Determine the [X, Y] coordinate at the center of the cell enclosing the given text.  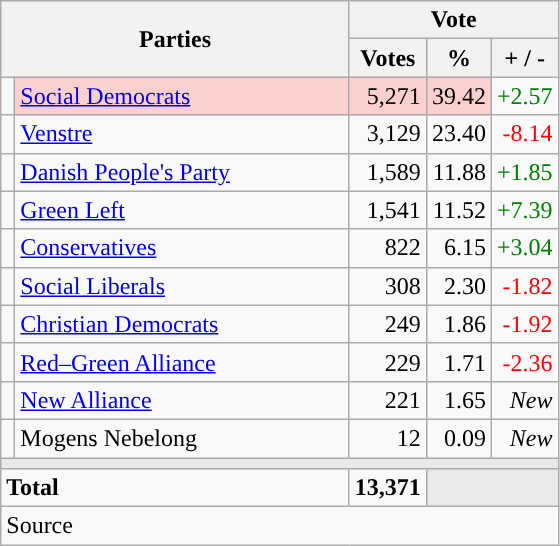
% [458, 58]
-1.82 [524, 286]
39.42 [458, 96]
Parties [176, 39]
Conservatives [182, 248]
Total [176, 488]
1.65 [458, 400]
New Alliance [182, 400]
221 [388, 400]
Danish People's Party [182, 172]
1,589 [388, 172]
-2.36 [524, 362]
229 [388, 362]
308 [388, 286]
Vote [454, 20]
+1.85 [524, 172]
0.09 [458, 438]
1.86 [458, 324]
Venstre [182, 134]
Red–Green Alliance [182, 362]
Social Liberals [182, 286]
11.88 [458, 172]
Votes [388, 58]
+3.04 [524, 248]
Mogens Nebelong [182, 438]
2.30 [458, 286]
11.52 [458, 210]
1.71 [458, 362]
-8.14 [524, 134]
12 [388, 438]
249 [388, 324]
3,129 [388, 134]
5,271 [388, 96]
Christian Democrats [182, 324]
Social Democrats [182, 96]
-1.92 [524, 324]
Source [280, 526]
23.40 [458, 134]
+ / - [524, 58]
6.15 [458, 248]
+7.39 [524, 210]
822 [388, 248]
Green Left [182, 210]
13,371 [388, 488]
+2.57 [524, 96]
1,541 [388, 210]
